Identify which cell holds the provided text, then report its (x, y) central coordinate. 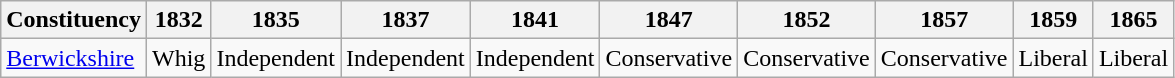
1841 (535, 20)
1857 (944, 20)
1837 (406, 20)
1835 (276, 20)
1847 (669, 20)
Whig (178, 58)
Constituency (74, 20)
1859 (1053, 20)
Berwickshire (74, 58)
1865 (1133, 20)
1832 (178, 20)
1852 (807, 20)
